Search for the cell housing the specified text and yield its (x, y) center coordinate. 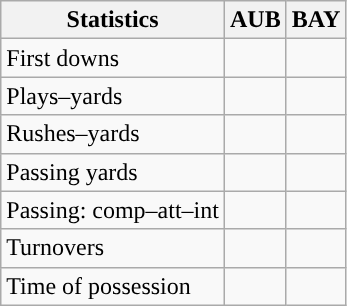
Passing yards (113, 172)
Plays–yards (113, 96)
First downs (113, 58)
Statistics (113, 20)
Time of possession (113, 286)
Rushes–yards (113, 134)
AUB (255, 20)
Turnovers (113, 248)
BAY (316, 20)
Passing: comp–att–int (113, 210)
